Extract the (x, y) coordinate from the center of the cell holding the provided text.  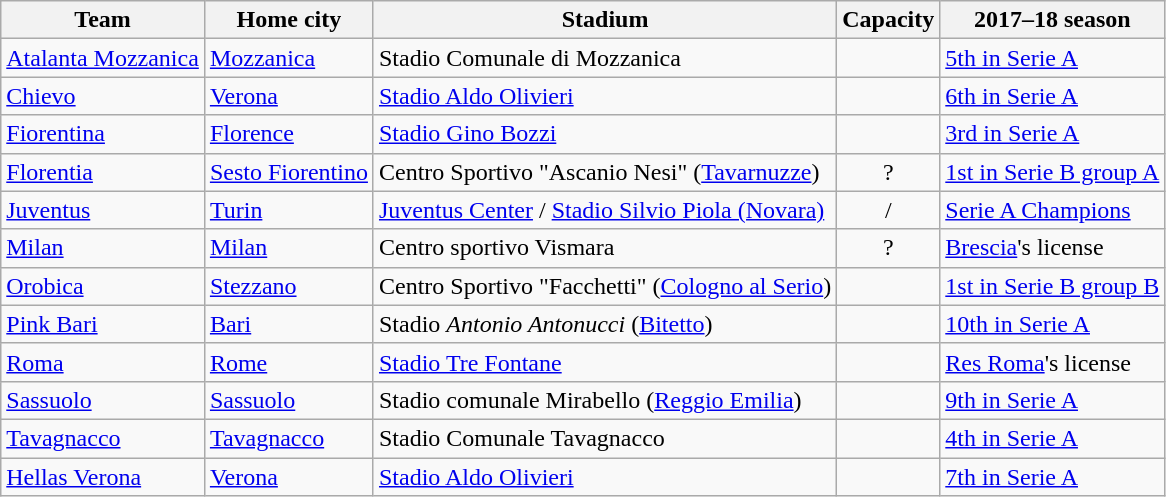
Stadium (604, 20)
Sesto Fiorentino (288, 172)
Stadio Antonio Antonucci (Bitetto) (604, 324)
Hellas Verona (103, 477)
Atalanta Mozzanica (103, 58)
Stezzano (288, 286)
Turin (288, 210)
7th in Serie A (1052, 477)
3rd in Serie A (1052, 134)
Home city (288, 20)
Roma (103, 362)
Stadio Comunale Tavagnacco (604, 438)
Mozzanica (288, 58)
Stadio comunale Mirabello (Reggio Emilia) (604, 400)
Stadio Tre Fontane (604, 362)
Juventus (103, 210)
1st in Serie B group B (1052, 286)
6th in Serie A (1052, 96)
Centro Sportivo "Ascanio Nesi" (Tavarnuzze) (604, 172)
Orobica (103, 286)
Stadio Comunale di Mozzanica (604, 58)
/ (888, 210)
Florentia (103, 172)
Pink Bari (103, 324)
Brescia's license (1052, 248)
Fiorentina (103, 134)
Capacity (888, 20)
Rome (288, 362)
Florence (288, 134)
Juventus Center / Stadio Silvio Piola (Novara) (604, 210)
Chievo (103, 96)
2017–18 season (1052, 20)
Stadio Gino Bozzi (604, 134)
9th in Serie A (1052, 400)
4th in Serie A (1052, 438)
5th in Serie A (1052, 58)
Team (103, 20)
1st in Serie B group A (1052, 172)
Bari (288, 324)
Centro sportivo Vismara (604, 248)
10th in Serie A (1052, 324)
Centro Sportivo "Facchetti" (Cologno al Serio) (604, 286)
Res Roma's license (1052, 362)
Serie A Champions (1052, 210)
